Scan for the cell matching the given text and deliver its (X, Y) coordinate at center. 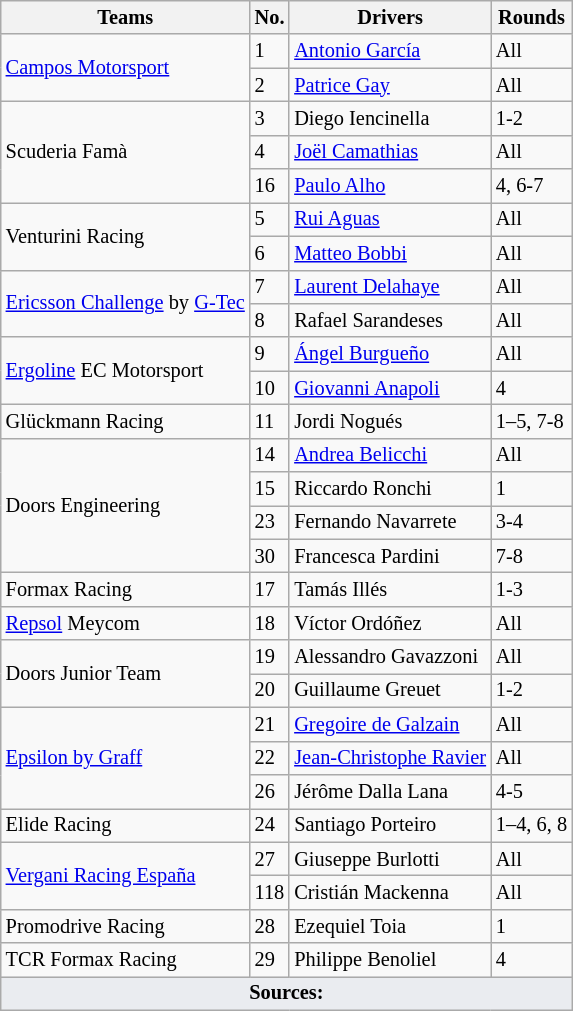
Giovanni Anapoli (390, 388)
10 (270, 388)
5 (270, 219)
Teams (126, 17)
19 (270, 657)
4, 6-7 (532, 186)
Antonio García (390, 51)
Elide Racing (126, 825)
3 (270, 118)
Rui Aguas (390, 219)
Formax Racing (126, 589)
6 (270, 253)
Rounds (532, 17)
Rafael Sarandeses (390, 320)
Ángel Burgueño (390, 354)
30 (270, 556)
Ericsson Challenge by G-Tec (126, 304)
Ezequiel Toia (390, 926)
Alessandro Gavazzoni (390, 657)
Venturini Racing (126, 236)
Epsilon by Graff (126, 758)
7-8 (532, 556)
1–4, 6, 8 (532, 825)
27 (270, 859)
Gregoire de Galzain (390, 724)
Patrice Gay (390, 85)
Sources: (286, 993)
24 (270, 825)
Laurent Delahaye (390, 287)
9 (270, 354)
1–5, 7-8 (532, 421)
8 (270, 320)
Víctor Ordóñez (390, 623)
Philippe Benoliel (390, 960)
20 (270, 690)
Doors Junior Team (126, 674)
Doors Engineering (126, 506)
Ergoline EC Motorsport (126, 370)
Francesca Pardini (390, 556)
TCR Formax Racing (126, 960)
23 (270, 522)
Scuderia Famà (126, 152)
Fernando Navarrete (390, 522)
Jérôme Dalla Lana (390, 791)
2 (270, 85)
Giuseppe Burlotti (390, 859)
7 (270, 287)
15 (270, 489)
14 (270, 455)
Drivers (390, 17)
16 (270, 186)
Campos Motorsport (126, 68)
11 (270, 421)
Glückmann Racing (126, 421)
Jordi Nogués (390, 421)
17 (270, 589)
1-3 (532, 589)
Riccardo Ronchi (390, 489)
Andrea Belicchi (390, 455)
28 (270, 926)
Cristián Mackenna (390, 892)
118 (270, 892)
3-4 (532, 522)
Guillaume Greuet (390, 690)
Promodrive Racing (126, 926)
26 (270, 791)
Diego Iencinella (390, 118)
21 (270, 724)
Paulo Alho (390, 186)
Matteo Bobbi (390, 253)
4-5 (532, 791)
Jean-Christophe Ravier (390, 758)
Santiago Porteiro (390, 825)
18 (270, 623)
Joël Camathias (390, 152)
22 (270, 758)
Vergani Racing España (126, 876)
Tamás Illés (390, 589)
Repsol Meycom (126, 623)
No. (270, 17)
29 (270, 960)
